Locate the cell with the specified text and output its (X, Y) center coordinate. 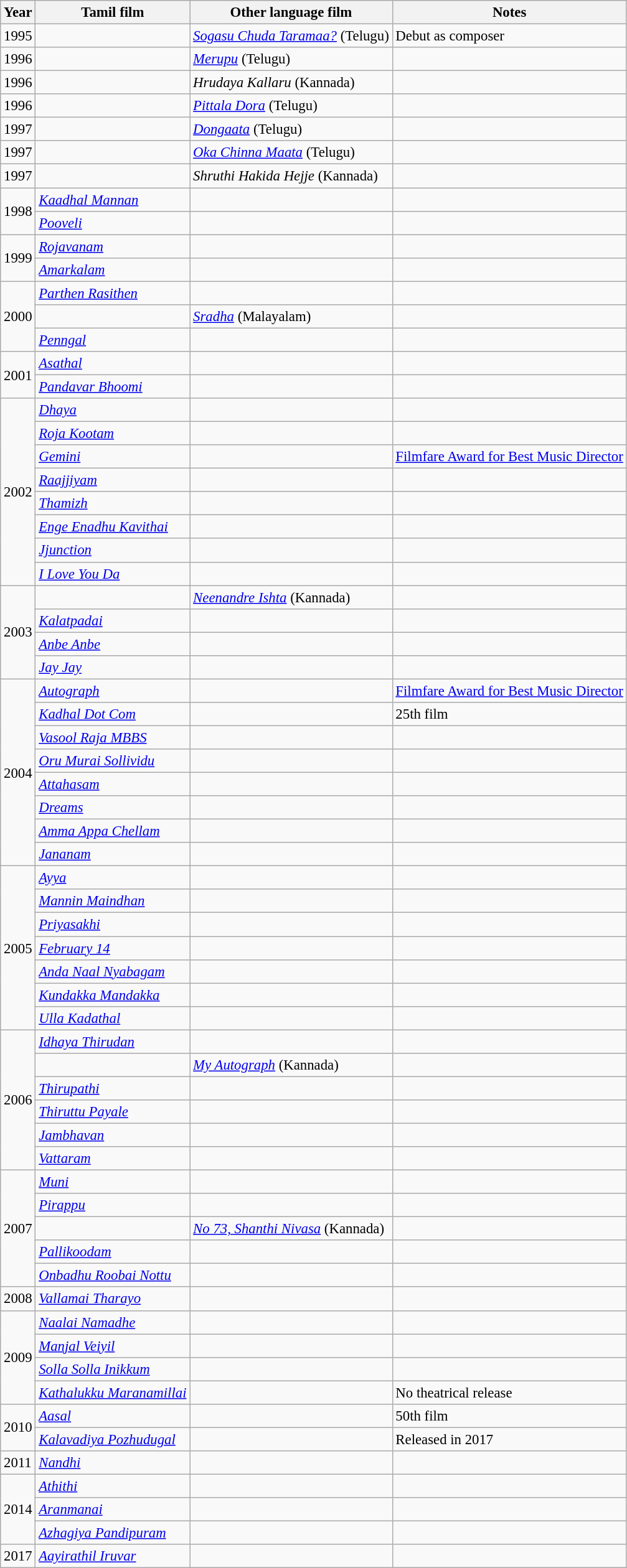
Jananam (113, 854)
Vasool Raja MBBS (113, 737)
1995 (18, 36)
Year (18, 12)
Vattaram (113, 1159)
Roja Kootam (113, 434)
2000 (18, 316)
2001 (18, 375)
Dongaata (Telugu) (291, 129)
Sradha (Malayalam) (291, 317)
Kaadhal Mannan (113, 200)
Notes (509, 12)
Naalai Namadhe (113, 1322)
Ulla Kadathal (113, 1018)
Asathal (113, 363)
Jambhavan (113, 1135)
Muni (113, 1182)
Attahasam (113, 785)
Amarkalam (113, 269)
2014 (18, 1510)
Hrudaya Kallaru (Kannada) (291, 83)
Kalatpadai (113, 620)
2005 (18, 948)
Autograph (113, 691)
Manjal Veiyil (113, 1346)
My Autograph (Kannada) (291, 1065)
Dhaya (113, 410)
Ayya (113, 878)
Aasal (113, 1416)
Kalavadiya Pozhudugal (113, 1439)
February 14 (113, 948)
No theatrical release (509, 1393)
2011 (18, 1463)
2006 (18, 1100)
Parthen Rasithen (113, 293)
Mannin Maindhan (113, 902)
Thirupathi (113, 1088)
2007 (18, 1229)
Vallamai Tharayo (113, 1299)
Thamizh (113, 503)
Idhaya Thirudan (113, 1042)
2010 (18, 1427)
No 73, Shanthi Nivasa (Kannada) (291, 1229)
Kundakka Mandakka (113, 995)
2008 (18, 1299)
Released in 2017 (509, 1439)
Onbadhu Roobai Nottu (113, 1276)
2004 (18, 773)
Pallikoodam (113, 1252)
Dreams (113, 808)
2009 (18, 1357)
Pandavar Bhoomi (113, 386)
1998 (18, 212)
Enge Enadhu Kavithai (113, 527)
Pittala Dora (Telugu) (291, 106)
2003 (18, 632)
I Love You Da (113, 574)
2002 (18, 492)
Neenandre Ishta (Kannada) (291, 597)
Jay Jay (113, 668)
1999 (18, 258)
Azhagiya Pandipuram (113, 1533)
Rojavanam (113, 246)
Solla Solla Inikkum (113, 1369)
Merupu (Telugu) (291, 59)
Thiruttu Payale (113, 1112)
Debut as composer (509, 36)
Athithi (113, 1486)
Gemini (113, 457)
Tamil film (113, 12)
Pooveli (113, 223)
Kadhal Dot Com (113, 714)
Oka Chinna Maata (Telugu) (291, 152)
Kathalukku Maranamillai (113, 1393)
2017 (18, 1556)
Jjunction (113, 551)
Aranmanai (113, 1510)
Nandhi (113, 1463)
Oru Murai Sollividu (113, 761)
Penngal (113, 340)
Pirappu (113, 1205)
Amma Appa Chellam (113, 831)
50th film (509, 1416)
Aayirathil Iruvar (113, 1556)
Anbe Anbe (113, 644)
Shruthi Hakida Hejje (Kannada) (291, 176)
Anda Naal Nyabagam (113, 971)
Sogasu Chuda Taramaa? (Telugu) (291, 36)
Other language film (291, 12)
Raajjiyam (113, 480)
25th film (509, 714)
Priyasakhi (113, 925)
